For the text-containing cell, return its midpoint in [x, y] coordinate format. 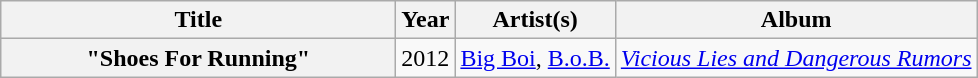
2012 [426, 58]
Year [426, 20]
Artist(s) [535, 20]
"Shoes For Running" [198, 58]
Big Boi, B.o.B. [535, 58]
Album [796, 20]
Vicious Lies and Dangerous Rumors [796, 58]
Title [198, 20]
